Detect which cell encompasses the target text, then output its (X, Y) center coordinate. 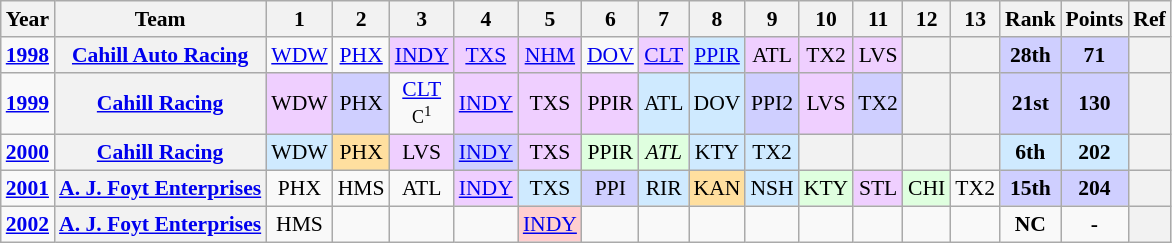
NSH (772, 189)
15th (1030, 189)
1999 (28, 104)
5 (550, 19)
2 (362, 19)
9 (772, 19)
Cahill Auto Racing (160, 55)
Team (160, 19)
7 (664, 19)
Ref (1149, 19)
STL (878, 189)
NHM (550, 55)
6th (1030, 153)
4 (486, 19)
RIR (664, 189)
CLTC1 (422, 104)
2001 (28, 189)
8 (718, 19)
2002 (28, 224)
10 (826, 19)
- (1095, 224)
21st (1030, 104)
204 (1095, 189)
Points (1095, 19)
28th (1030, 55)
3 (422, 19)
KAN (718, 189)
1998 (28, 55)
PPI2 (772, 104)
71 (1095, 55)
11 (878, 19)
CLT (664, 55)
2000 (28, 153)
12 (926, 19)
Rank (1030, 19)
130 (1095, 104)
Year (28, 19)
CHI (926, 189)
13 (975, 19)
202 (1095, 153)
PPI (610, 189)
6 (610, 19)
NC (1030, 224)
1 (299, 19)
